Output the [x, y] coordinate of the center of the cell containing the given text.  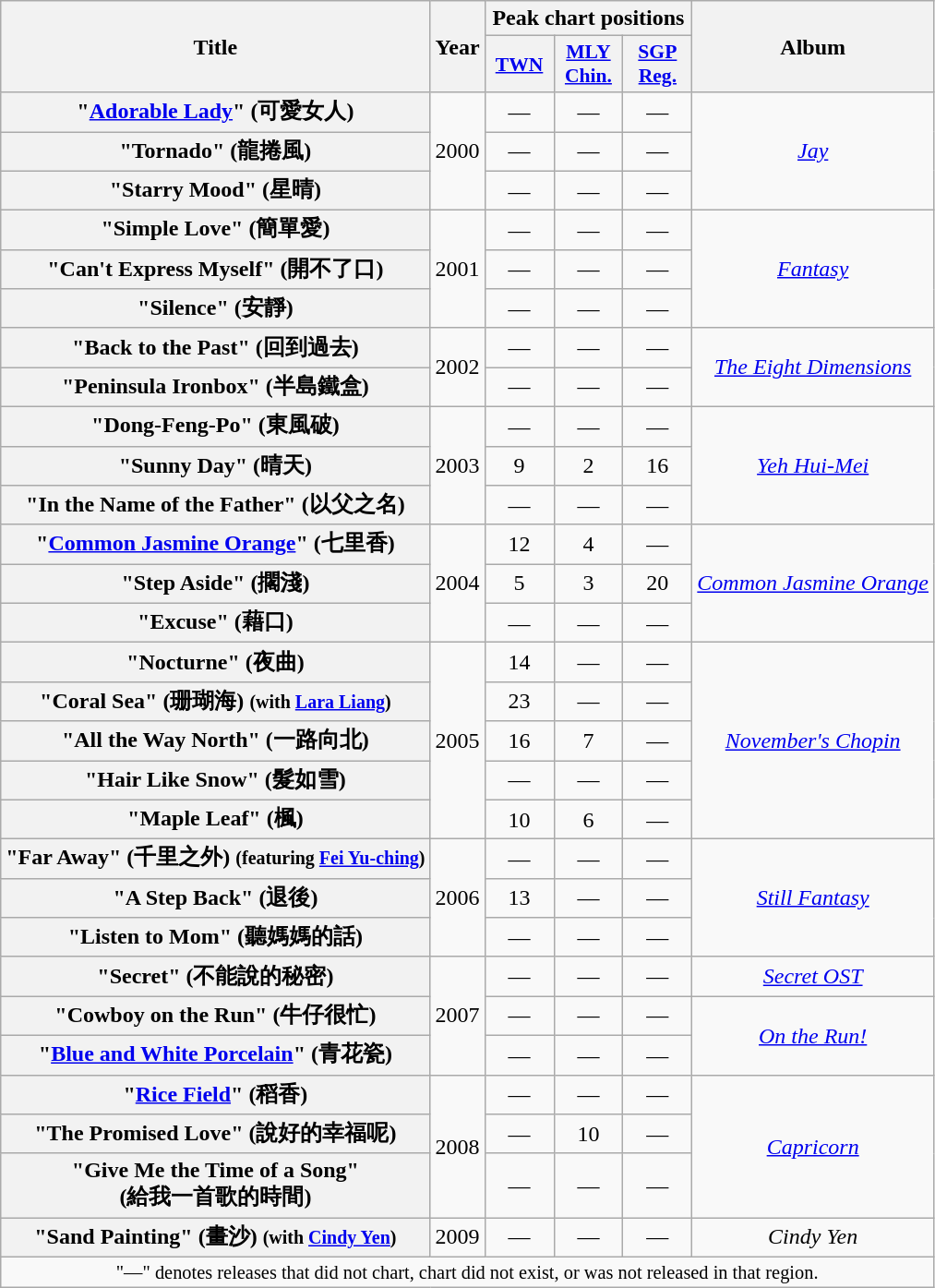
SGP Reg. [657, 65]
Peak chart positions [589, 18]
"Sunny Day" (晴天) [216, 465]
"Coral Sea" (珊瑚海) (with Lara Liang) [216, 702]
2004 [458, 584]
"Step Aside" (擱淺) [216, 584]
"Peninsula Ironbox" (半島鐵盒) [216, 388]
"Common Jasmine Orange" (七里香) [216, 545]
Jay [813, 151]
2007 [458, 1016]
2000 [458, 151]
"Secret" (不能說的秘密) [216, 977]
"Rice Field" (稻香) [216, 1095]
"Give Me the Time of a Song"(給我一首歌的時間) [216, 1186]
Common Jasmine Orange [813, 584]
"Cowboy on the Run" (牛仔很忙) [216, 1016]
"Adorable Lady" (可愛女人) [216, 113]
Cindy Yen [813, 1237]
"A Step Back" (退後) [216, 897]
Secret OST [813, 977]
"Blue and White Porcelain" (青花瓷) [216, 1054]
12 [519, 545]
13 [519, 897]
"Far Away" (千里之外) (featuring Fei Yu-ching) [216, 859]
The Eight Dimensions [813, 367]
14 [519, 663]
"Dong-Feng-Po" (東風破) [216, 427]
2 [589, 465]
"Maple Leaf" (楓) [216, 820]
3 [589, 584]
9 [519, 465]
November's Chopin [813, 740]
"In the Name of the Father" (以父之名) [216, 506]
"Silence" (安靜) [216, 308]
2003 [458, 465]
"Starry Mood" (星晴) [216, 190]
7 [589, 740]
Fantasy [813, 270]
2001 [458, 270]
23 [519, 702]
"The Promised Love" (說好的幸福呢) [216, 1134]
Year [458, 46]
Still Fantasy [813, 898]
"Sand Painting" (畫沙) (with Cindy Yen) [216, 1237]
"Listen to Mom" (聽媽媽的話) [216, 938]
2009 [458, 1237]
2002 [458, 367]
5 [519, 584]
"Can't Express Myself" (開不了口) [216, 270]
"Back to the Past" (回到過去) [216, 347]
Capricorn [813, 1147]
2005 [458, 740]
4 [589, 545]
20 [657, 584]
MLY Chin. [589, 65]
"—" denotes releases that did not chart, chart did not exist, or was not released in that region. [467, 1272]
"Nocturne" (夜曲) [216, 663]
Yeh Hui-Mei [813, 465]
Title [216, 46]
"Excuse" (藉口) [216, 622]
"Simple Love" (簡單愛) [216, 231]
"All the Way North" (一路向北) [216, 740]
"Hair Like Snow" (髮如雪) [216, 781]
2008 [458, 1147]
"Tornado" (龍捲風) [216, 151]
6 [589, 820]
TWN [519, 65]
Album [813, 46]
2006 [458, 898]
On the Run! [813, 1036]
